Return the (x, y) coordinate for the center point of the cell that contains the specified text.  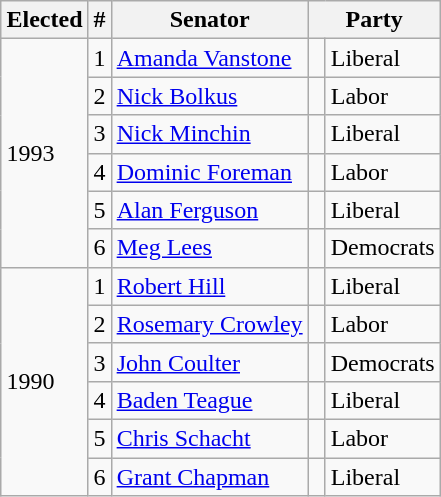
Meg Lees (210, 248)
John Coulter (210, 362)
Elected (44, 20)
Dominic Foreman (210, 172)
Party (374, 20)
Amanda Vanstone (210, 58)
Nick Minchin (210, 134)
Senator (210, 20)
1990 (44, 381)
Grant Chapman (210, 477)
Baden Teague (210, 400)
Alan Ferguson (210, 210)
Nick Bolkus (210, 96)
Robert Hill (210, 286)
1993 (44, 153)
# (100, 20)
Rosemary Crowley (210, 324)
Chris Schacht (210, 438)
